Return [x, y] of the center of cell containing provided text 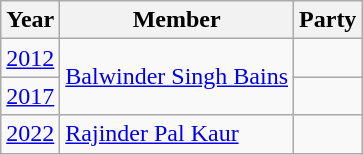
Year [30, 20]
Member [177, 20]
Balwinder Singh Bains [177, 77]
Party [328, 20]
Rajinder Pal Kaur [177, 134]
2022 [30, 134]
2012 [30, 58]
2017 [30, 96]
